Extract the [x, y] coordinate from the center of the cell holding the provided text.  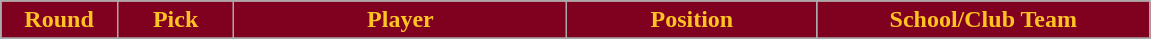
Position [692, 20]
School/Club Team [984, 20]
Round [60, 20]
Pick [176, 20]
Player [400, 20]
